For the text-containing cell, return its midpoint in [X, Y] coordinate format. 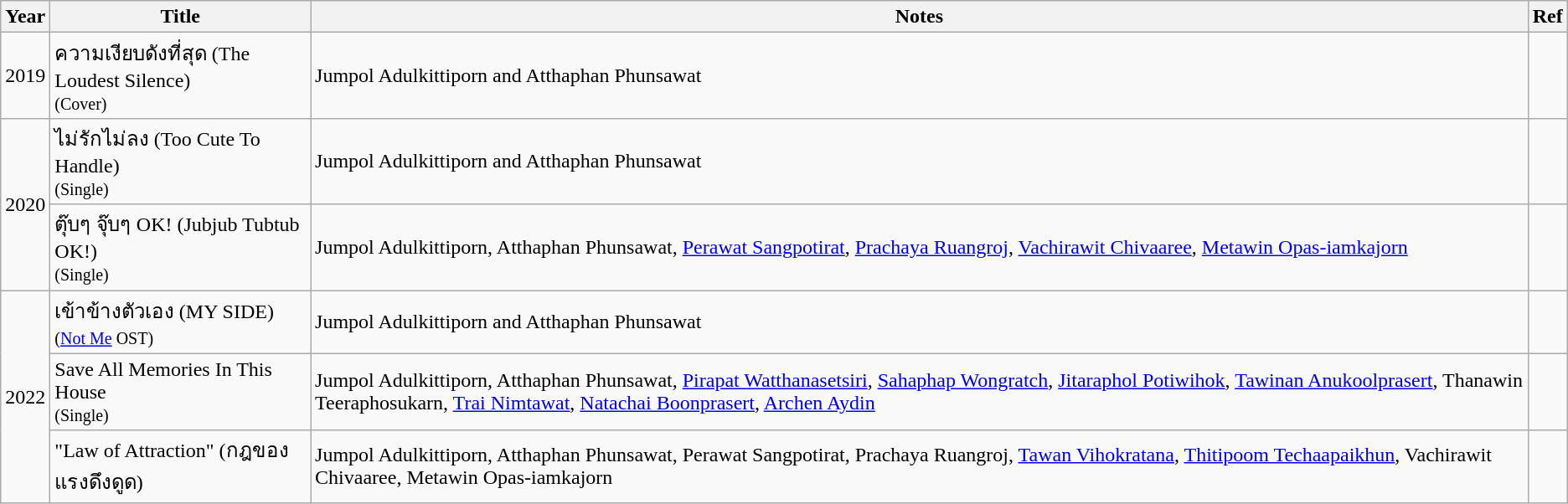
Jumpol Adulkittiporn, Atthaphan Phunsawat, Perawat Sangpotirat, Prachaya Ruangroj, Vachirawit Chivaaree, Metawin Opas-iamkajorn [920, 248]
2022 [25, 396]
2019 [25, 75]
ตุ๊บๆ จุ๊บๆ OK! (Jubjub Tubtub OK!)(Single) [181, 248]
เข้าข้างตัวเอง (MY SIDE)(Not Me OST) [181, 321]
Title [181, 17]
"Law of Attraction" (กฎของแรงดึงดูด) [181, 466]
ความเงียบดังที่สุด (The Loudest Silence)(Cover) [181, 75]
Ref [1548, 17]
Notes [920, 17]
ไม่รักไม่ลง (Too Cute To Handle)(Single) [181, 161]
Save All Memories In This House(Single) [181, 392]
2020 [25, 204]
Year [25, 17]
